Provide the [x, y] coordinate of the cell's center where the given text is located.  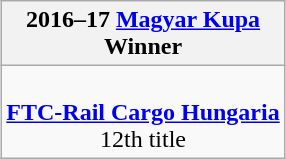
FTC-Rail Cargo Hungaria12th title [143, 112]
2016–17 Magyar KupaWinner [143, 34]
